For the text-containing cell, return its midpoint in [x, y] coordinate format. 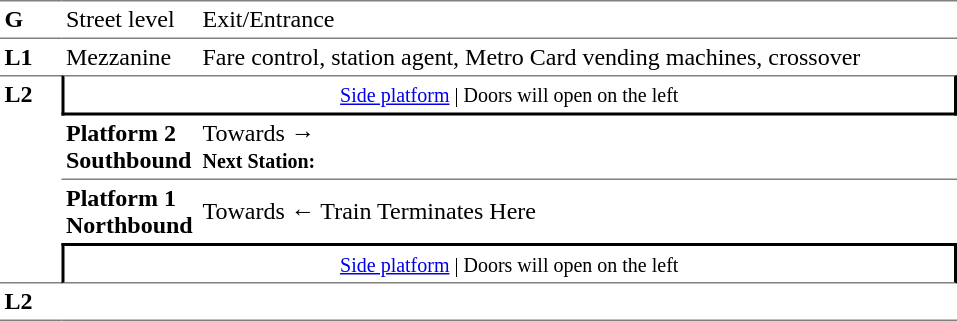
Towards → Next Station: [578, 148]
Street level [130, 20]
Fare control, station agent, Metro Card vending machines, crossover [578, 57]
Platform 1Northbound [130, 212]
Towards ← Train Terminates Here [578, 212]
G [31, 20]
Mezzanine [130, 57]
L1 [31, 57]
Exit/Entrance [578, 20]
Platform 2Southbound [130, 148]
L2 [31, 179]
